Pinpoint the cell where the given text exists, returning its (x, y) midpoint coordinate. 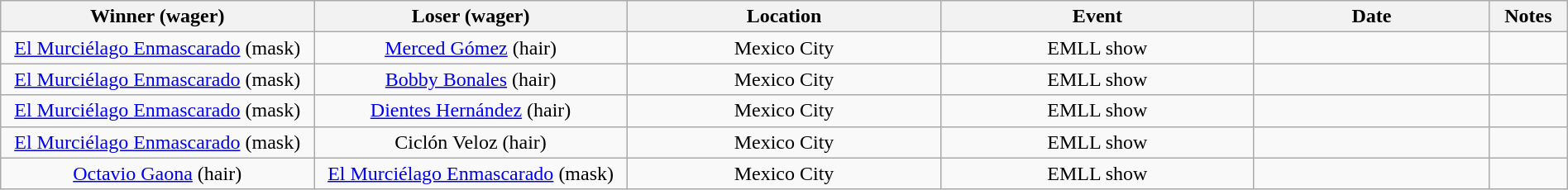
Dientes Hernández (hair) (471, 111)
Ciclón Veloz (hair) (471, 142)
Location (784, 17)
Merced Gómez (hair) (471, 48)
Winner (wager) (157, 17)
Event (1097, 17)
Loser (wager) (471, 17)
Notes (1528, 17)
Bobby Bonales (hair) (471, 79)
Date (1371, 17)
Octavio Gaona (hair) (157, 173)
